From the cell containing the given text, extract its center point as [X, Y] coordinate. 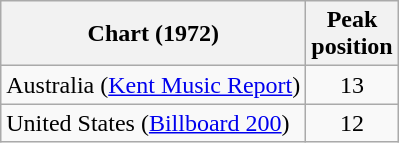
12 [352, 123]
United States (Billboard 200) [154, 123]
13 [352, 85]
Chart (1972) [154, 34]
Australia (Kent Music Report) [154, 85]
Peakposition [352, 34]
